Scan for the cell matching the given text and deliver its (x, y) coordinate at center. 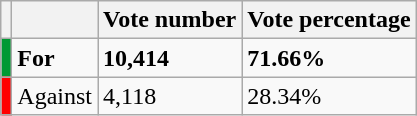
71.66% (329, 58)
Against (55, 96)
Vote percentage (329, 20)
Vote number (170, 20)
10,414 (170, 58)
For (55, 58)
4,118 (170, 96)
28.34% (329, 96)
